Scan for the cell matching the given text and deliver its [x, y] coordinate at center. 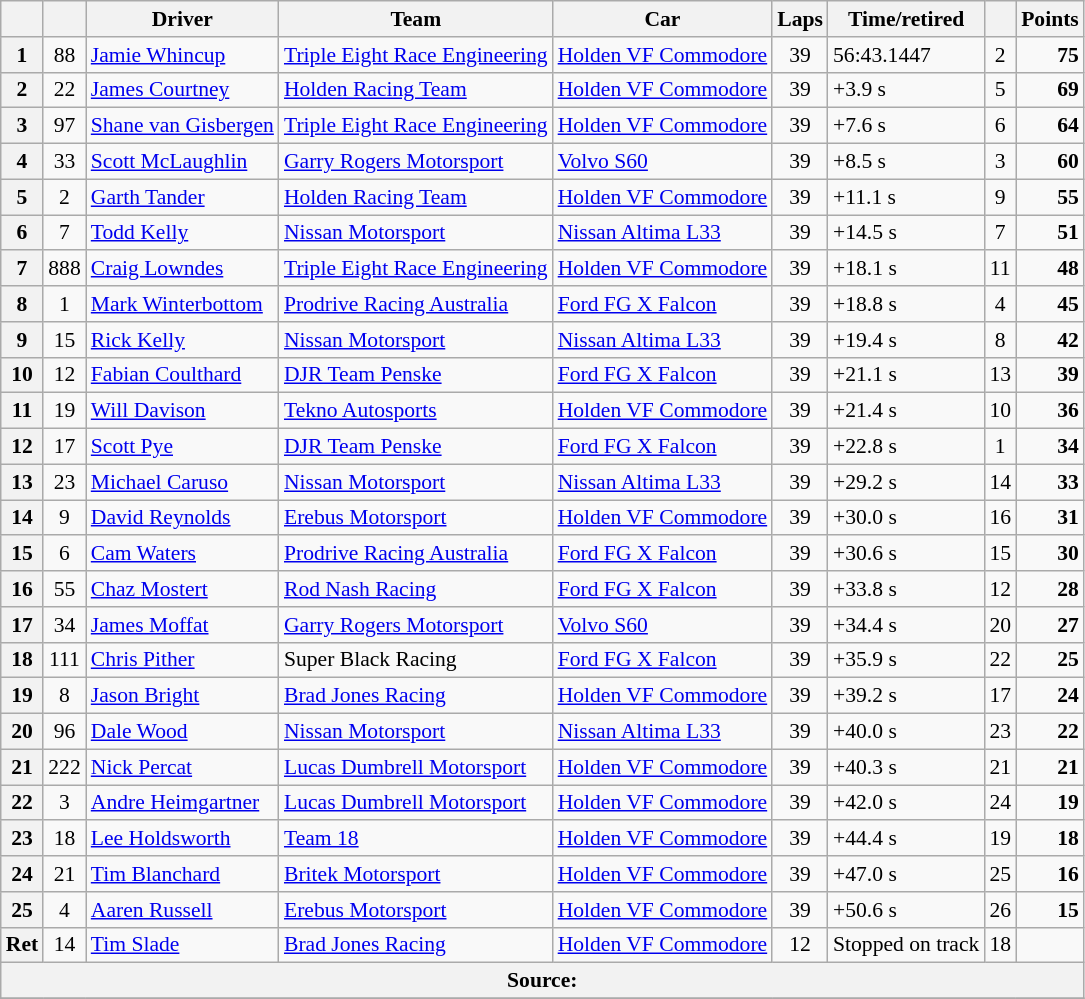
Will Davison [182, 411]
Car [663, 19]
+50.6 s [906, 910]
+30.6 s [906, 554]
Chris Pither [182, 660]
+39.2 s [906, 696]
Fabian Coulthard [182, 375]
Aaren Russell [182, 910]
Team 18 [416, 839]
Rod Nash Racing [416, 589]
Team [416, 19]
51 [1050, 233]
30 [1050, 554]
Nick Percat [182, 767]
+47.0 s [906, 874]
Stopped on track [906, 945]
96 [64, 732]
James Moffat [182, 625]
Lee Holdsworth [182, 839]
Scott Pye [182, 447]
69 [1050, 90]
Shane van Gisbergen [182, 126]
Dale Wood [182, 732]
Chaz Mostert [182, 589]
Mark Winterbottom [182, 304]
60 [1050, 162]
+21.1 s [906, 375]
+30.0 s [906, 518]
David Reynolds [182, 518]
88 [64, 55]
Ret [22, 945]
+14.5 s [906, 233]
+40.0 s [906, 732]
31 [1050, 518]
Super Black Racing [416, 660]
Time/retired [906, 19]
Laps [800, 19]
+3.9 s [906, 90]
Britek Motorsport [416, 874]
+42.0 s [906, 803]
Jason Bright [182, 696]
Todd Kelly [182, 233]
26 [1000, 910]
Scott McLaughlin [182, 162]
Tim Slade [182, 945]
Cam Waters [182, 554]
Rick Kelly [182, 340]
45 [1050, 304]
+29.2 s [906, 482]
888 [64, 269]
Craig Lowndes [182, 269]
42 [1050, 340]
36 [1050, 411]
+22.8 s [906, 447]
+21.4 s [906, 411]
+18.1 s [906, 269]
Michael Caruso [182, 482]
75 [1050, 55]
Source: [542, 981]
111 [64, 660]
+44.4 s [906, 839]
+33.8 s [906, 589]
James Courtney [182, 90]
+7.6 s [906, 126]
48 [1050, 269]
56:43.1447 [906, 55]
Jamie Whincup [182, 55]
Tekno Autosports [416, 411]
+8.5 s [906, 162]
222 [64, 767]
Driver [182, 19]
28 [1050, 589]
+18.8 s [906, 304]
27 [1050, 625]
+11.1 s [906, 197]
Tim Blanchard [182, 874]
Garth Tander [182, 197]
Andre Heimgartner [182, 803]
64 [1050, 126]
Points [1050, 19]
+19.4 s [906, 340]
+40.3 s [906, 767]
97 [64, 126]
+34.4 s [906, 625]
+35.9 s [906, 660]
